Determine the (X, Y) coordinate at the center of the cell enclosing the given text.  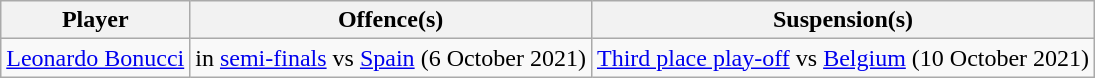
Leonardo Bonucci (96, 58)
Offence(s) (391, 20)
in semi-finals vs Spain (6 October 2021) (391, 58)
Suspension(s) (842, 20)
Third place play-off vs Belgium (10 October 2021) (842, 58)
Player (96, 20)
